Capture the cell that displays the provided text and extract its (X, Y) central coordinate. 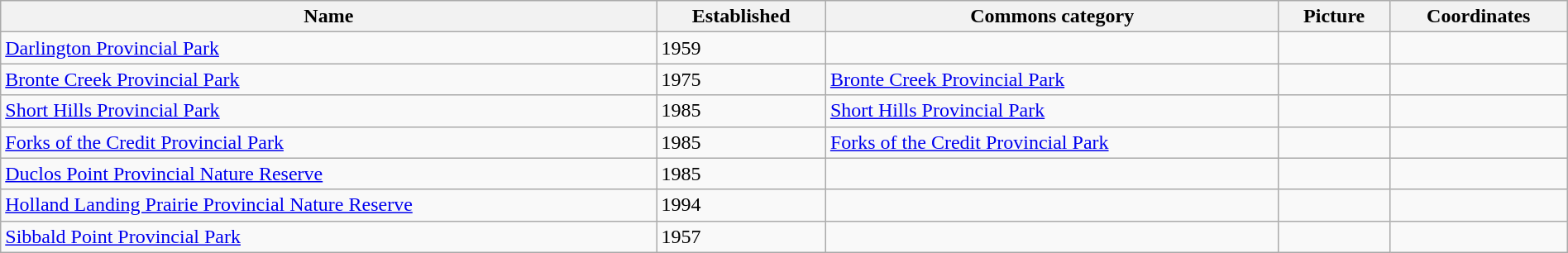
Holland Landing Prairie Provincial Nature Reserve (329, 205)
Sibbald Point Provincial Park (329, 236)
Darlington Provincial Park (329, 48)
1959 (741, 48)
1975 (741, 79)
1994 (741, 205)
Established (741, 17)
Commons category (1052, 17)
1957 (741, 236)
Name (329, 17)
Coordinates (1479, 17)
Duclos Point Provincial Nature Reserve (329, 174)
Picture (1334, 17)
